Find where the given text appears and provide that cell's center as (X, Y) coordinate. 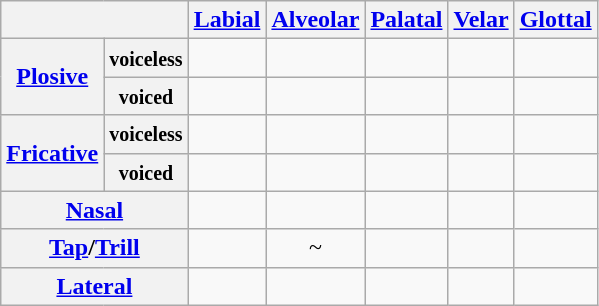
~ (316, 248)
Alveolar (316, 20)
Velar (481, 20)
Nasal (94, 210)
Plosive (52, 77)
Tap/Trill (94, 248)
Lateral (94, 286)
Fricative (52, 153)
Labial (227, 20)
Palatal (406, 20)
Glottal (556, 20)
